For the text-containing cell, return its midpoint in [X, Y] coordinate format. 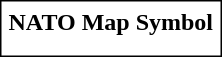
NATO Map Symbol [110, 22]
